Pinpoint the cell where the given text exists, returning its [x, y] midpoint coordinate. 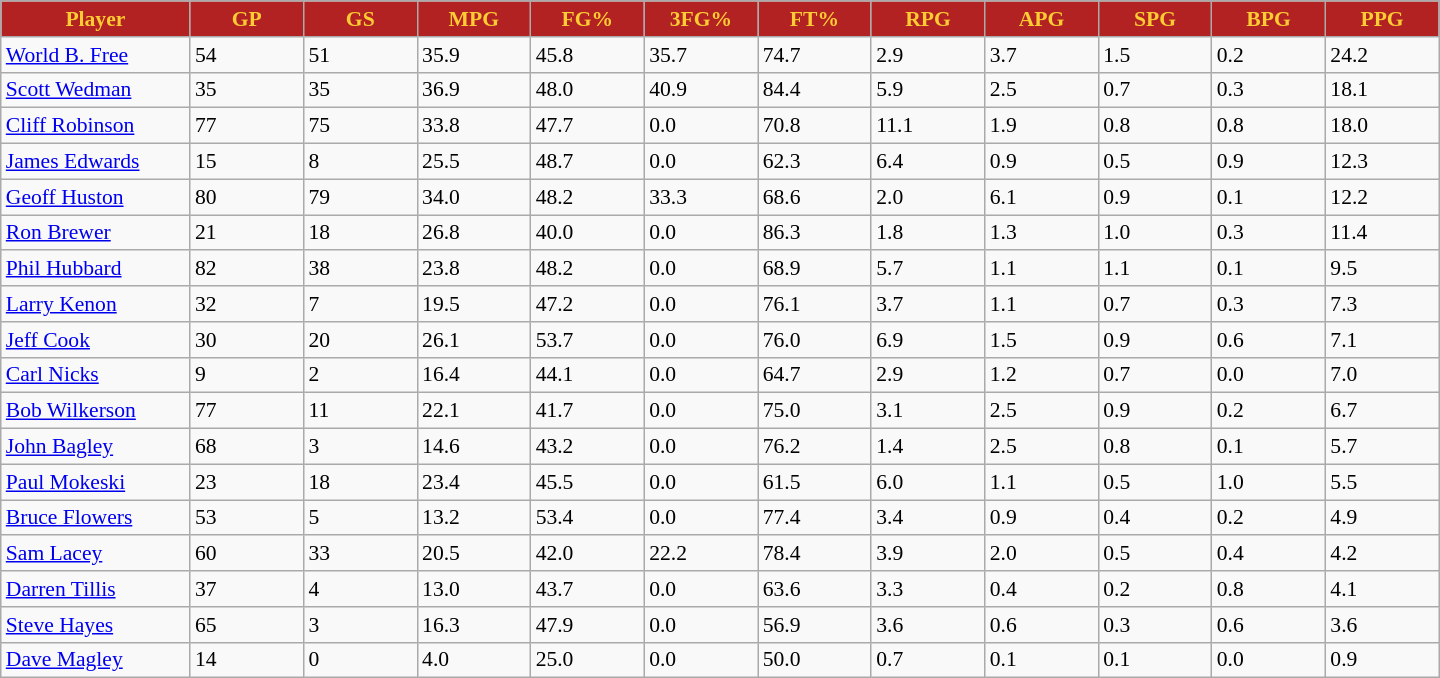
76.2 [815, 447]
SPG [1155, 19]
John Bagley [96, 447]
7 [361, 304]
Jeff Cook [96, 340]
32 [247, 304]
74.7 [815, 55]
Dave Magley [96, 660]
15 [247, 162]
61.5 [815, 482]
26.1 [474, 340]
James Edwards [96, 162]
51 [361, 55]
11.4 [1382, 233]
75.0 [815, 411]
70.8 [815, 126]
Larry Kenon [96, 304]
80 [247, 197]
Cliff Robinson [96, 126]
44.1 [588, 375]
6.4 [928, 162]
77.4 [815, 518]
11 [361, 411]
Scott Wedman [96, 90]
1.2 [1042, 375]
63.6 [815, 589]
14.6 [474, 447]
Player [96, 19]
68.9 [815, 269]
45.5 [588, 482]
33 [361, 554]
24.2 [1382, 55]
9.5 [1382, 269]
6.1 [1042, 197]
3FG% [701, 19]
33.3 [701, 197]
12.2 [1382, 197]
82 [247, 269]
Sam Lacey [96, 554]
1.9 [1042, 126]
PPG [1382, 19]
1.3 [1042, 233]
56.9 [815, 625]
Carl Nicks [96, 375]
6.7 [1382, 411]
18.0 [1382, 126]
4.9 [1382, 518]
23 [247, 482]
43.2 [588, 447]
21 [247, 233]
48.0 [588, 90]
7.0 [1382, 375]
20.5 [474, 554]
86.3 [815, 233]
16.3 [474, 625]
4.2 [1382, 554]
25.0 [588, 660]
41.7 [588, 411]
84.4 [815, 90]
5.9 [928, 90]
Steve Hayes [96, 625]
68.6 [815, 197]
4.0 [474, 660]
Paul Mokeski [96, 482]
47.2 [588, 304]
79 [361, 197]
18.1 [1382, 90]
Ron Brewer [96, 233]
0 [361, 660]
5 [361, 518]
4 [361, 589]
65 [247, 625]
12.3 [1382, 162]
GP [247, 19]
48.7 [588, 162]
23.4 [474, 482]
37 [247, 589]
50.0 [815, 660]
20 [361, 340]
FT% [815, 19]
Phil Hubbard [96, 269]
34.0 [474, 197]
3.3 [928, 589]
23.8 [474, 269]
MPG [474, 19]
Darren Tillis [96, 589]
World B. Free [96, 55]
26.8 [474, 233]
35.9 [474, 55]
22.2 [701, 554]
8 [361, 162]
3.9 [928, 554]
3.1 [928, 411]
43.7 [588, 589]
76.1 [815, 304]
53 [247, 518]
5.5 [1382, 482]
76.0 [815, 340]
35.7 [701, 55]
FG% [588, 19]
11.1 [928, 126]
36.9 [474, 90]
25.5 [474, 162]
40.9 [701, 90]
22.1 [474, 411]
16.4 [474, 375]
75 [361, 126]
53.4 [588, 518]
9 [247, 375]
60 [247, 554]
40.0 [588, 233]
13.2 [474, 518]
2 [361, 375]
1.4 [928, 447]
38 [361, 269]
6.9 [928, 340]
BPG [1269, 19]
Bruce Flowers [96, 518]
APG [1042, 19]
Geoff Huston [96, 197]
4.1 [1382, 589]
47.9 [588, 625]
6.0 [928, 482]
68 [247, 447]
19.5 [474, 304]
53.7 [588, 340]
45.8 [588, 55]
64.7 [815, 375]
54 [247, 55]
Bob Wilkerson [96, 411]
1.8 [928, 233]
30 [247, 340]
7.3 [1382, 304]
14 [247, 660]
GS [361, 19]
3.4 [928, 518]
13.0 [474, 589]
7.1 [1382, 340]
RPG [928, 19]
33.8 [474, 126]
62.3 [815, 162]
42.0 [588, 554]
47.7 [588, 126]
78.4 [815, 554]
